Return (X, Y) of the center of cell containing provided text 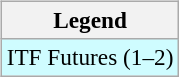
ITF Futures (1–2) (90, 57)
Legend (90, 20)
